Detect which cell encompasses the target text, then output its [x, y] center coordinate. 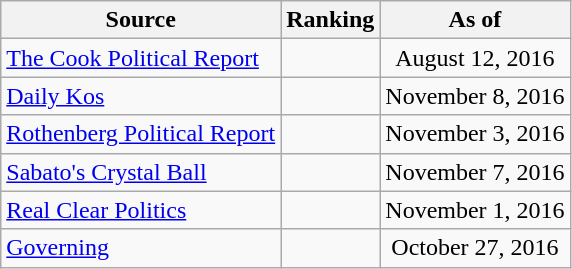
November 1, 2016 [475, 210]
Sabato's Crystal Ball [141, 172]
Real Clear Politics [141, 210]
The Cook Political Report [141, 58]
August 12, 2016 [475, 58]
Source [141, 20]
November 7, 2016 [475, 172]
October 27, 2016 [475, 248]
Rothenberg Political Report [141, 134]
November 8, 2016 [475, 96]
Ranking [330, 20]
Daily Kos [141, 96]
As of [475, 20]
Governing [141, 248]
November 3, 2016 [475, 134]
